Return the (X, Y) coordinate for the center point of the cell that contains the specified text.  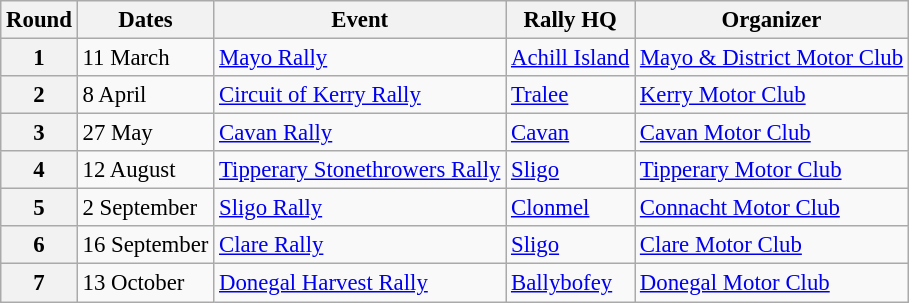
2 (39, 95)
11 March (145, 58)
Event (360, 20)
Round (39, 20)
Mayo Rally (360, 58)
12 August (145, 170)
13 October (145, 283)
Donegal Motor Club (772, 283)
16 September (145, 245)
Kerry Motor Club (772, 95)
Tralee (570, 95)
Tipperary Motor Club (772, 170)
27 May (145, 133)
6 (39, 245)
8 April (145, 95)
Cavan Rally (360, 133)
Clare Rally (360, 245)
Connacht Motor Club (772, 208)
Clare Motor Club (772, 245)
3 (39, 133)
Ballybofey (570, 283)
7 (39, 283)
Dates (145, 20)
Cavan (570, 133)
Sligo Rally (360, 208)
5 (39, 208)
1 (39, 58)
Organizer (772, 20)
Achill Island (570, 58)
Mayo & District Motor Club (772, 58)
Circuit of Kerry Rally (360, 95)
Rally HQ (570, 20)
2 September (145, 208)
Cavan Motor Club (772, 133)
Clonmel (570, 208)
Tipperary Stonethrowers Rally (360, 170)
4 (39, 170)
Donegal Harvest Rally (360, 283)
